Find where the given text appears and provide that cell's center as (x, y) coordinate. 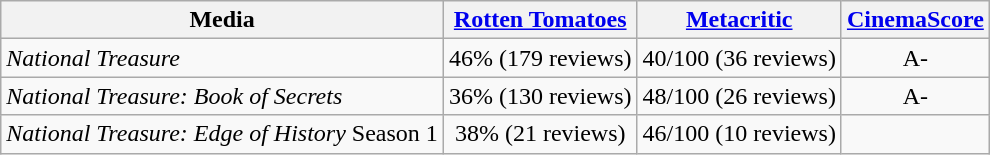
48/100 (26 reviews) (739, 96)
46/100 (10 reviews) (739, 134)
National Treasure (222, 58)
National Treasure: Book of Secrets (222, 96)
40/100 (36 reviews) (739, 58)
National Treasure: Edge of History Season 1 (222, 134)
46% (179 reviews) (540, 58)
Metacritic (739, 20)
36% (130 reviews) (540, 96)
38% (21 reviews) (540, 134)
Rotten Tomatoes (540, 20)
CinemaScore (915, 20)
Media (222, 20)
